Output the (X, Y) coordinate of the center of the cell containing the given text.  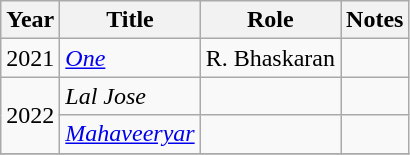
Year (30, 20)
Mahaveeryar (130, 134)
2022 (30, 115)
2021 (30, 58)
Lal Jose (130, 96)
One (130, 58)
Title (130, 20)
Notes (375, 20)
R. Bhaskaran (270, 58)
Role (270, 20)
